From the cell containing the given text, extract its center point as (x, y) coordinate. 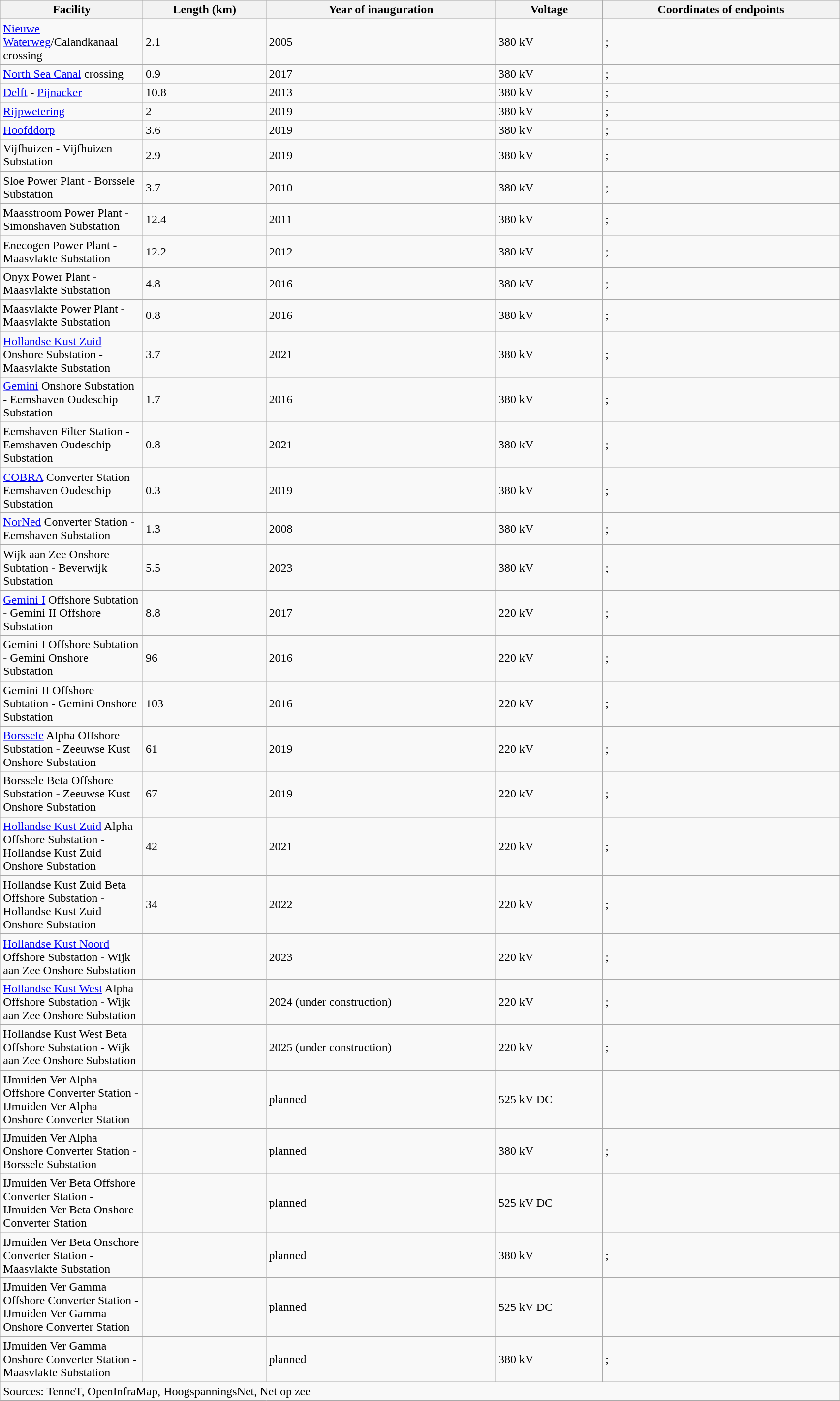
0.9 (205, 74)
4.8 (205, 284)
34 (205, 905)
Year of inauguration (381, 10)
2 (205, 111)
2025 (under construction) (381, 1047)
Maasvlakte Power Plant - Maasvlakte Substation (72, 315)
Gemini Onshore Substation - Eemshaven Oudeschip Substation (72, 400)
Hollandse Kust Zuid Onshore Substation - Maasvlakte Substation (72, 354)
12.4 (205, 220)
IJmuiden Ver Beta Offshore Converter Station - IJmuiden Ver Beta Onshore Converter Station (72, 1203)
IJmuiden Ver Gamma Onshore Converter Station - Maasvlakte Substation (72, 1359)
Sources: TenneT, OpenInfraMap, HoogspanningsNet, Net op zee (420, 1391)
IJmuiden Ver Alpha Onshore Converter Station - Borssele Substation (72, 1151)
Maasstroom Power Plant - Simonshaven Substation (72, 220)
IJmuiden Ver Alpha Offshore Converter Station - IJmuiden Ver Alpha Onshore Converter Station (72, 1100)
North Sea Canal crossing (72, 74)
1.7 (205, 400)
2013 (381, 93)
Hollandse Kust Zuid Alpha Offshore Substation - Hollandse Kust Zuid Onshore Substation (72, 846)
Borssele Beta Offshore Substation - Zeeuwse Kust Onshore Substation (72, 794)
COBRA Converter Station - Eemshaven Oudeschip Substation (72, 490)
5.5 (205, 568)
12.2 (205, 251)
Hoofddorp (72, 130)
Voltage (549, 10)
Wijk aan Zee Onshore Subtation - Beverwijk Substation (72, 568)
Gemini II Offshore Subtation - Gemini Onshore Substation (72, 703)
NorNed Converter Station - Eemshaven Substation (72, 529)
Hollandse Kust West Alpha Offshore Substation - Wijk aan Zee Onshore Substation (72, 1002)
Gemini I Offshore Subtation - Gemini II Offshore Substation (72, 613)
Hollandse Kust Zuid Beta Offshore Substation - Hollandse Kust Zuid Onshore Substation (72, 905)
61 (205, 749)
Nieuwe Waterweg/Calandkanaal crossing (72, 42)
2024 (under construction) (381, 1002)
Hollandse Kust Noord Offshore Substation - Wijk aan Zee Onshore Substation (72, 956)
2022 (381, 905)
0.3 (205, 490)
67 (205, 794)
Eemshaven Filter Station - Eemshaven Oudeschip Substation (72, 445)
Vijfhuizen - Vijfhuizen Substation (72, 156)
Facility (72, 10)
2012 (381, 251)
2008 (381, 529)
96 (205, 658)
2.9 (205, 156)
Enecogen Power Plant - Maasvlakte Substation (72, 251)
Rijpwetering (72, 111)
8.8 (205, 613)
2011 (381, 220)
Delft - Pijnacker (72, 93)
3.6 (205, 130)
Onyx Power Plant - Maasvlakte Substation (72, 284)
Coordinates of endpoints (721, 10)
2.1 (205, 42)
10.8 (205, 93)
Borssele Alpha Offshore Substation - Zeeuwse Kust Onshore Substation (72, 749)
Sloe Power Plant - Borssele Substation (72, 187)
103 (205, 703)
2005 (381, 42)
2010 (381, 187)
42 (205, 846)
IJmuiden Ver Beta Onschore Converter Station - Maasvlakte Substation (72, 1255)
Gemini I Offshore Subtation - Gemini Onshore Substation (72, 658)
1.3 (205, 529)
Length (km) (205, 10)
IJmuiden Ver Gamma Offshore Converter Station - IJmuiden Ver Gamma Onshore Converter Station (72, 1307)
Hollandse Kust West Beta Offshore Substation - Wijk aan Zee Onshore Substation (72, 1047)
